Pinpoint the cell where the given text exists, returning its [x, y] midpoint coordinate. 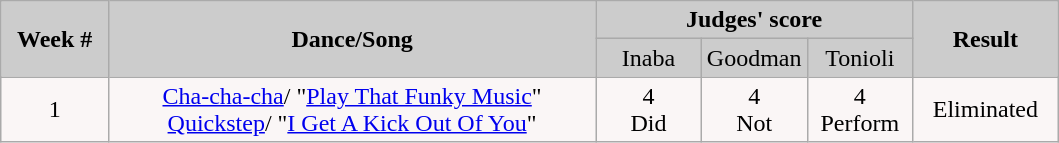
Goodman [754, 58]
1 [55, 110]
Week # [55, 39]
Result [986, 39]
Cha-cha-cha/ "Play That Funky Music" Quickstep/ "I Get A Kick Out Of You" [352, 110]
4 Perform [860, 110]
4 Not [754, 110]
Tonioli [860, 58]
Judges' score [754, 20]
4 Did [649, 110]
Inaba [649, 58]
Dance/Song [352, 39]
Eliminated [986, 110]
